Scan for the cell matching the given text and deliver its [x, y] coordinate at center. 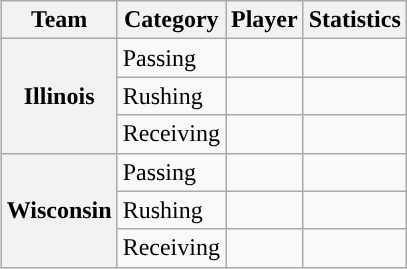
Statistics [354, 20]
Illinois [59, 96]
Player [265, 20]
Team [59, 20]
Category [171, 20]
Wisconsin [59, 210]
